Find where the given text appears and provide that cell's center as (x, y) coordinate. 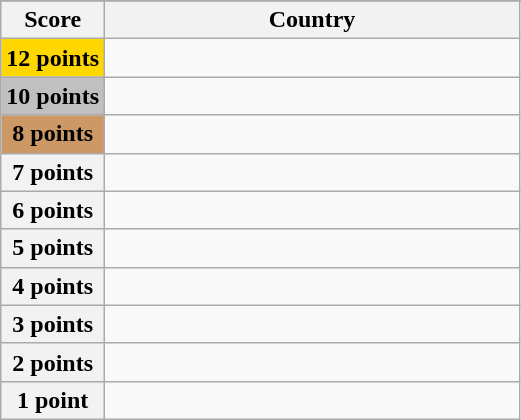
Score (53, 20)
3 points (53, 324)
6 points (53, 210)
4 points (53, 286)
1 point (53, 400)
2 points (53, 362)
Country (312, 20)
10 points (53, 96)
12 points (53, 58)
5 points (53, 248)
7 points (53, 172)
8 points (53, 134)
